Detect which cell encompasses the target text, then output its [X, Y] center coordinate. 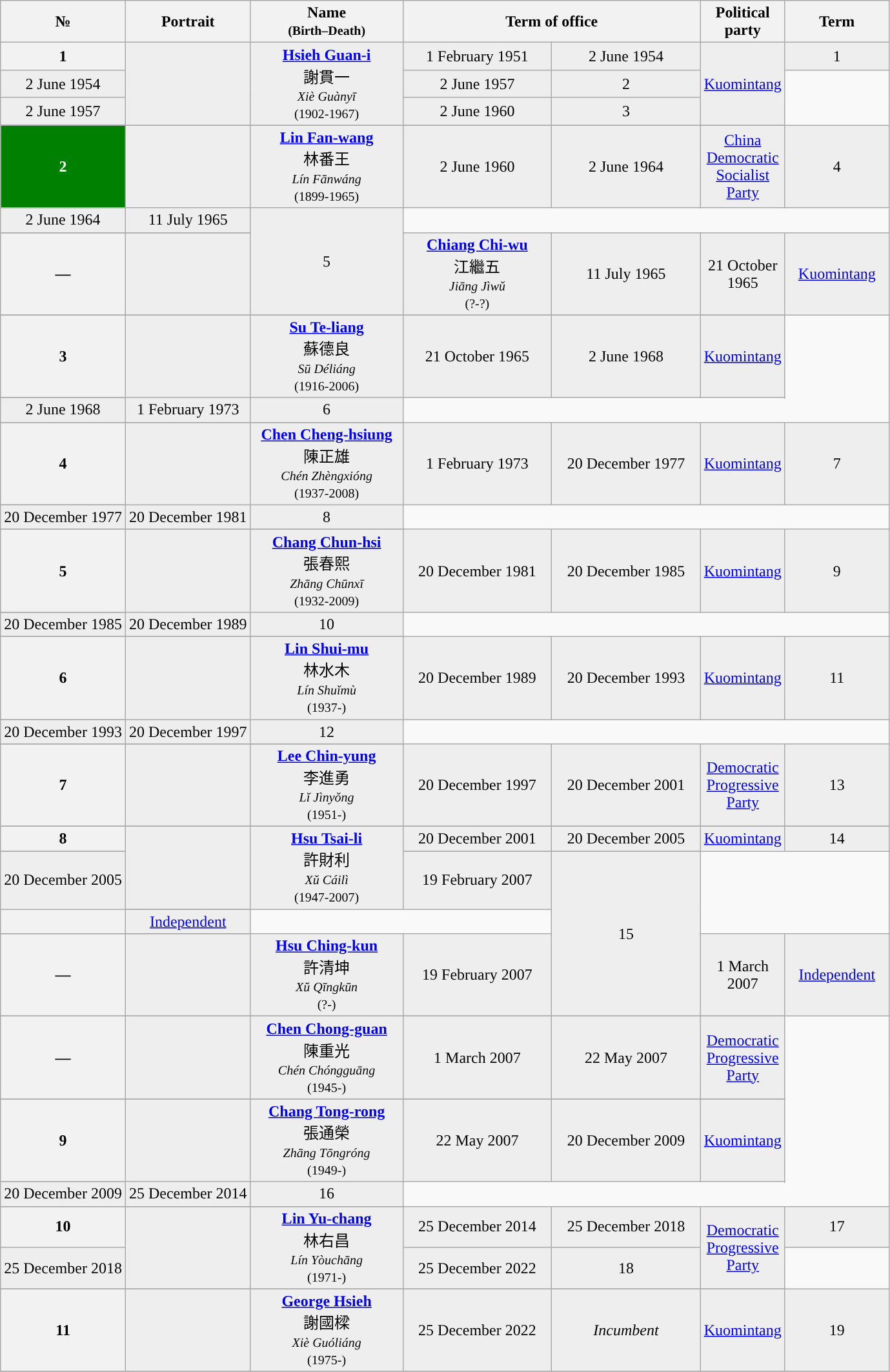
Political party [742, 22]
Chen Cheng-hsiung陳正雄 Chén Zhèngxióng (1937-2008) [327, 463]
17 [836, 1227]
Term [836, 22]
China Democratic Socialist Party [742, 166]
Chang Chun-hsi張春熙 Zhāng Chūnxī (1932-2009) [327, 570]
Lin Fan-wang林番王 Lín Fānwáng (1899-1965) [327, 166]
Term of office [551, 22]
14 [836, 839]
Hsu Ching-kun許清坤 Xŭ Qīngkūn (?-) [327, 975]
Chang Tong-rong張通榮 Zhāng Tōngróng (1949-) [327, 1140]
Su Te-liang蘇德良 Sū Déliáng (1916-2006) [327, 356]
Hsieh Guan-i謝貫一 Xiè Guànyī (1902-1967) [327, 84]
1 February 1951 [478, 57]
Chiang Chi-wu江繼五 Jiāng Jìwǔ (?-?) [478, 274]
18 [626, 1268]
Portrait [188, 22]
15 [626, 934]
19 [836, 1330]
№ [63, 22]
13 [836, 785]
George Hsieh謝國樑 Xiè Guóliáng (1975-) [327, 1330]
Chen Chong-guan陳重光 Chén Chóngguāng (1945-) [327, 1058]
12 [327, 731]
Hsu Tsai-li許財利 Xǔ Cáilì (1947-2007) [327, 868]
16 [327, 1194]
Lin Yu-chang林右昌 Lín Yòuchāng (1971-) [327, 1247]
Lee Chin-yung李進勇 Lĭ Jìnyǒng (1951-) [327, 785]
Incumbent [626, 1330]
Lin Shui-mu林水木 Lín Shuǐmù (1937-) [327, 678]
Name(Birth–Death) [327, 22]
